Find where the given text appears and provide that cell's center as (X, Y) coordinate. 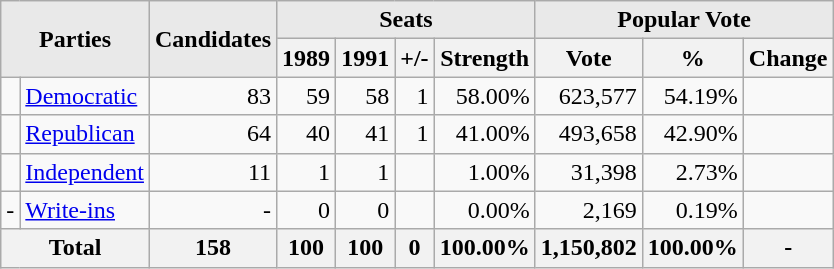
83 (212, 96)
31,398 (588, 172)
0.19% (692, 210)
Republican (85, 134)
Vote (588, 58)
Strength (484, 58)
Write-ins (85, 210)
+/- (414, 58)
158 (212, 248)
Parties (76, 39)
% (692, 58)
623,577 (588, 96)
54.19% (692, 96)
41 (366, 134)
Candidates (212, 39)
493,658 (588, 134)
59 (306, 96)
1989 (306, 58)
1991 (366, 58)
64 (212, 134)
Change (788, 58)
40 (306, 134)
11 (212, 172)
42.90% (692, 134)
0.00% (484, 210)
41.00% (484, 134)
Popular Vote (684, 20)
Democratic (85, 96)
Independent (85, 172)
2,169 (588, 210)
2.73% (692, 172)
58 (366, 96)
1.00% (484, 172)
1,150,802 (588, 248)
58.00% (484, 96)
Total (76, 248)
Seats (406, 20)
